Identify which cell holds the provided text, then report its [X, Y] central coordinate. 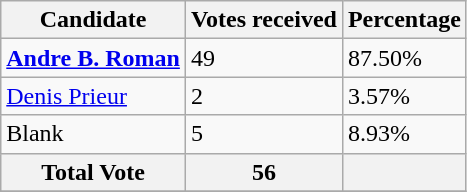
Andre B. Roman [94, 58]
Total Vote [94, 172]
2 [264, 96]
Votes received [264, 20]
5 [264, 134]
Denis Prieur [94, 96]
56 [264, 172]
Candidate [94, 20]
3.57% [404, 96]
Blank [94, 134]
87.50% [404, 58]
49 [264, 58]
Percentage [404, 20]
8.93% [404, 134]
